Identify which cell holds the provided text, then report its (X, Y) central coordinate. 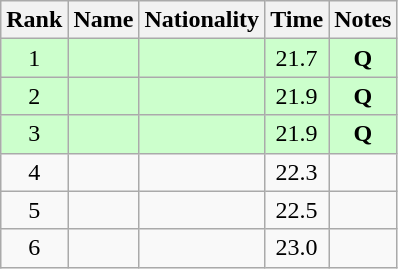
2 (34, 96)
Time (297, 20)
1 (34, 58)
5 (34, 210)
Notes (363, 20)
Rank (34, 20)
22.5 (297, 210)
Name (104, 20)
4 (34, 172)
21.7 (297, 58)
6 (34, 248)
Nationality (202, 20)
3 (34, 134)
22.3 (297, 172)
23.0 (297, 248)
